Output the (x, y) coordinate of the center of the cell containing the given text.  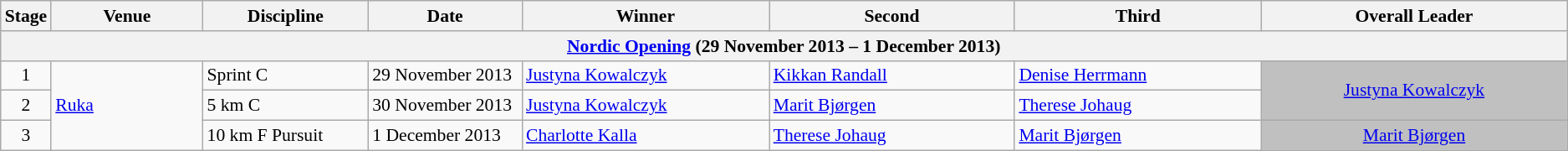
29 November 2013 (445, 75)
Sprint C (286, 75)
1 December 2013 (445, 136)
Overall Leader (1413, 16)
5 km C (286, 106)
Date (445, 16)
2 (26, 106)
Venue (127, 16)
Kikkan Randall (892, 75)
Charlotte Kalla (646, 136)
30 November 2013 (445, 106)
10 km F Pursuit (286, 136)
1 (26, 75)
Winner (646, 16)
3 (26, 136)
Stage (26, 16)
Second (892, 16)
Third (1137, 16)
Ruka (127, 106)
Discipline (286, 16)
Denise Herrmann (1137, 75)
Nordic Opening (29 November 2013 – 1 December 2013) (784, 46)
